Identify which cell holds the provided text, then report its (X, Y) central coordinate. 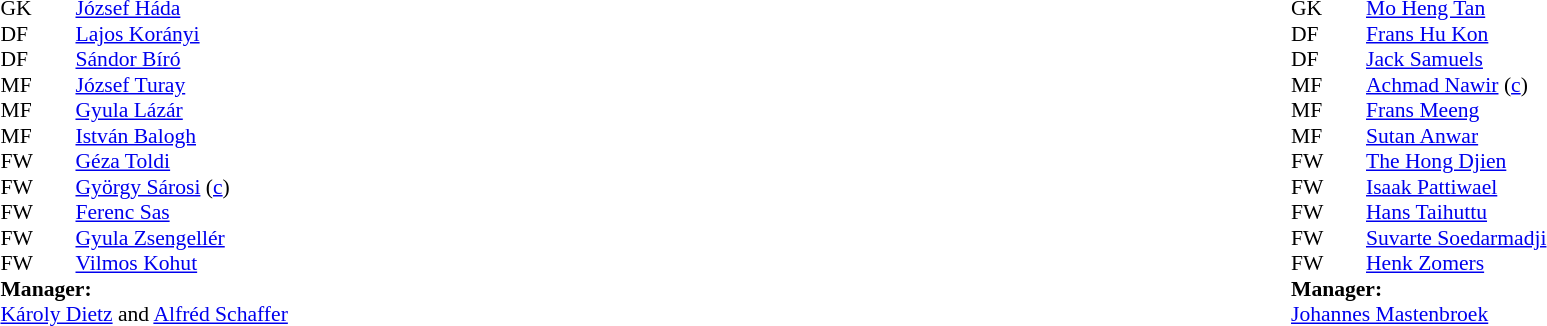
Frans Meeng (1456, 111)
Achmad Nawir (c) (1456, 85)
Frans Hu Kon (1456, 34)
Sándor Bíró (182, 59)
Gyula Lázár (182, 111)
István Balogh (182, 136)
Géza Toldi (182, 161)
Hans Taihuttu (1456, 213)
Vilmos Kohut (182, 263)
Gyula Zsengellér (182, 238)
György Sárosi (c) (182, 187)
Jack Samuels (1456, 59)
Lajos Korányi (182, 34)
Suvarte Soedarmadji (1456, 238)
Ferenc Sas (182, 213)
The Hong Djien (1456, 161)
Sutan Anwar (1456, 136)
József Turay (182, 85)
Isaak Pattiwael (1456, 187)
Henk Zomers (1456, 263)
